Detect which cell encompasses the target text, then output its [X, Y] center coordinate. 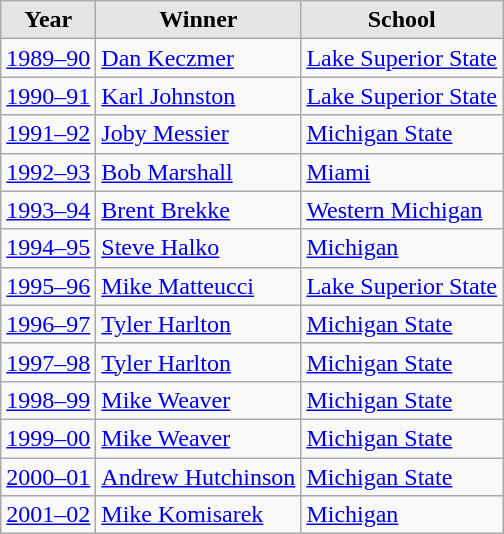
2001–02 [48, 515]
1998–99 [48, 400]
Year [48, 20]
1990–91 [48, 96]
1999–00 [48, 438]
2000–01 [48, 477]
Joby Messier [198, 134]
Dan Keczmer [198, 58]
1994–95 [48, 248]
Andrew Hutchinson [198, 477]
Karl Johnston [198, 96]
1997–98 [48, 362]
Western Michigan [402, 210]
1996–97 [48, 324]
Brent Brekke [198, 210]
Mike Komisarek [198, 515]
Bob Marshall [198, 172]
1992–93 [48, 172]
Mike Matteucci [198, 286]
1989–90 [48, 58]
Miami [402, 172]
School [402, 20]
1991–92 [48, 134]
1993–94 [48, 210]
Winner [198, 20]
1995–96 [48, 286]
Steve Halko [198, 248]
